Provide the [x, y] coordinate of the cell's center where the given text is located.  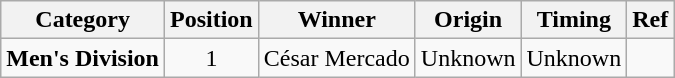
Category [83, 20]
Winner [336, 20]
Ref [650, 20]
Men's Division [83, 58]
Origin [468, 20]
1 [212, 58]
Position [212, 20]
César Mercado [336, 58]
Timing [574, 20]
